Locate the cell with the specified text and output its (x, y) center coordinate. 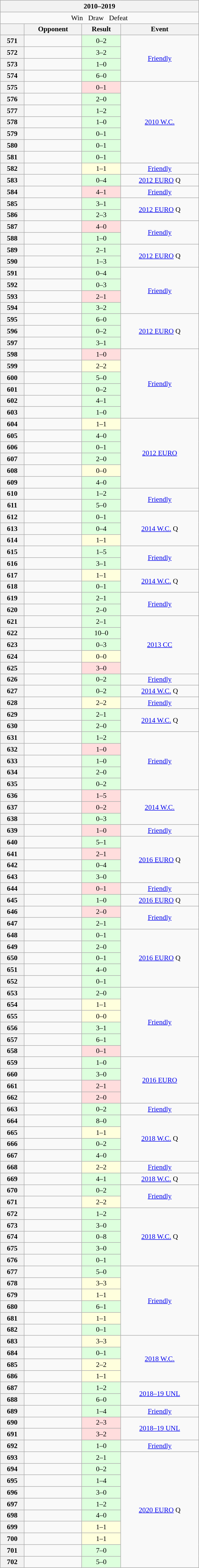
611 (12, 506)
631 (12, 738)
658 (12, 1051)
642 (12, 865)
632 (12, 749)
2013 CC (160, 645)
597 (12, 343)
602 (12, 401)
673 (12, 1225)
612 (12, 517)
674 (12, 1237)
630 (12, 726)
641 (12, 854)
691 (12, 1434)
575 (12, 88)
660 (12, 1075)
681 (12, 1318)
615 (12, 552)
676 (12, 1260)
584 (12, 192)
619 (12, 598)
580 (12, 146)
594 (12, 308)
10–0 (101, 633)
678 (12, 1283)
596 (12, 331)
638 (12, 819)
614 (12, 540)
618 (12, 587)
610 (12, 494)
686 (12, 1376)
664 (12, 1121)
606 (12, 447)
591 (12, 273)
636 (12, 796)
652 (12, 982)
680 (12, 1307)
629 (12, 714)
685 (12, 1365)
695 (12, 1481)
598 (12, 355)
644 (12, 889)
665 (12, 1133)
651 (12, 970)
585 (12, 204)
Opponent (53, 29)
635 (12, 784)
634 (12, 772)
671 (12, 1202)
687 (12, 1388)
697 (12, 1504)
2010–2019 (99, 6)
589 (12, 250)
670 (12, 1191)
677 (12, 1272)
617 (12, 575)
699 (12, 1527)
653 (12, 993)
625 (12, 668)
2016 EURO (160, 1080)
702 (12, 1562)
607 (12, 459)
659 (12, 1063)
696 (12, 1492)
573 (12, 64)
587 (12, 227)
656 (12, 1028)
640 (12, 842)
624 (12, 656)
578 (12, 122)
2012 EURO (160, 453)
609 (12, 482)
605 (12, 436)
682 (12, 1330)
643 (12, 877)
662 (12, 1098)
603 (12, 413)
645 (12, 900)
595 (12, 320)
623 (12, 645)
0–8 (101, 1237)
688 (12, 1399)
592 (12, 285)
701 (12, 1550)
649 (12, 947)
2020 EURO Q (160, 1510)
663 (12, 1109)
666 (12, 1144)
661 (12, 1086)
608 (12, 471)
672 (12, 1214)
667 (12, 1156)
574 (12, 76)
627 (12, 691)
7–0 (101, 1550)
684 (12, 1353)
647 (12, 924)
620 (12, 610)
Win Draw Defeat (99, 18)
583 (12, 181)
604 (12, 424)
2010 W.C. (160, 123)
628 (12, 703)
693 (12, 1458)
593 (12, 297)
586 (12, 215)
668 (12, 1167)
633 (12, 761)
577 (12, 111)
646 (12, 912)
655 (12, 1017)
639 (12, 831)
581 (12, 157)
572 (12, 53)
Result (101, 29)
600 (12, 378)
626 (12, 680)
648 (12, 935)
690 (12, 1423)
675 (12, 1249)
616 (12, 564)
2018 W.C. (160, 1359)
689 (12, 1411)
590 (12, 262)
2014 W.C. (160, 808)
692 (12, 1446)
1–3 (101, 262)
698 (12, 1516)
679 (12, 1295)
654 (12, 1005)
700 (12, 1539)
683 (12, 1341)
571 (12, 41)
637 (12, 807)
622 (12, 633)
650 (12, 958)
579 (12, 134)
582 (12, 169)
588 (12, 239)
599 (12, 366)
657 (12, 1040)
576 (12, 99)
8–0 (101, 1121)
5–1 (101, 842)
Event (160, 29)
621 (12, 622)
669 (12, 1179)
613 (12, 529)
694 (12, 1469)
601 (12, 389)
